Locate the cell with the specified text and output its [X, Y] center coordinate. 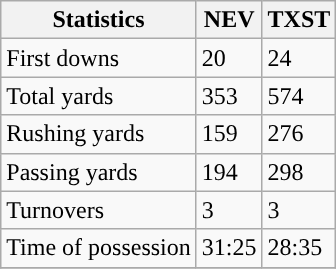
Passing yards [99, 172]
353 [229, 96]
28:35 [299, 248]
Statistics [99, 20]
574 [299, 96]
298 [299, 172]
194 [229, 172]
Turnovers [99, 210]
20 [229, 58]
31:25 [229, 248]
TXST [299, 20]
First downs [99, 58]
276 [299, 134]
159 [229, 134]
Rushing yards [99, 134]
NEV [229, 20]
24 [299, 58]
Time of possession [99, 248]
Total yards [99, 96]
